Extract the (X, Y) coordinate from the center of the cell holding the provided text.  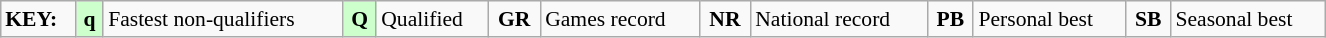
q (90, 19)
Games record (620, 19)
National record (838, 19)
Q (360, 19)
SB (1148, 19)
PB (950, 19)
NR (725, 19)
GR (514, 19)
Personal best (1049, 19)
KEY: (38, 19)
Fastest non-qualifiers (223, 19)
Qualified (432, 19)
Seasonal best (1248, 19)
